Find where the given text appears and provide that cell's center as (X, Y) coordinate. 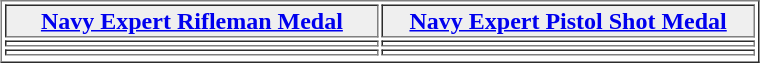
Navy Expert Pistol Shot Medal (568, 20)
Navy Expert Rifleman Medal (192, 20)
